Find where the given text appears and provide that cell's center as [x, y] coordinate. 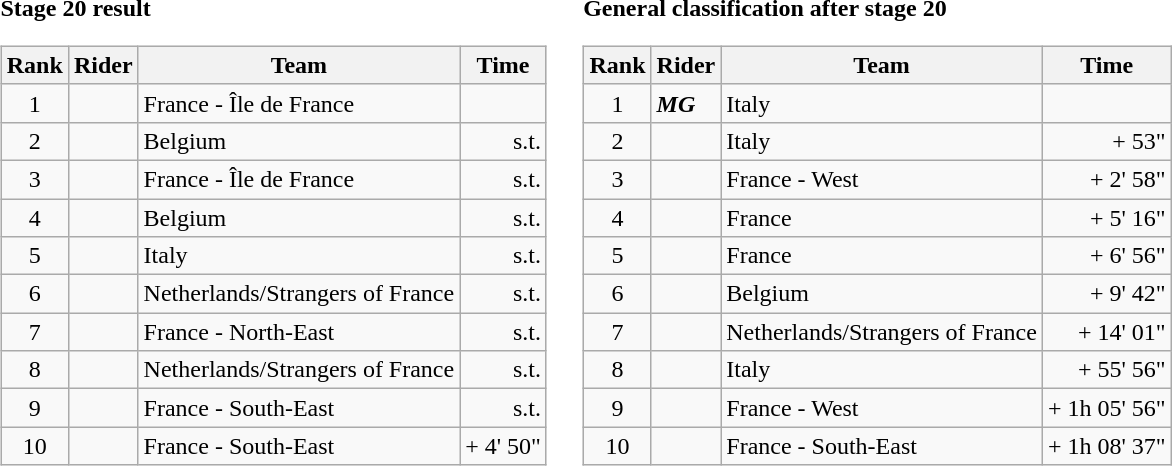
MG [686, 103]
+ 53" [1106, 141]
+ 1h 05' 56" [1106, 408]
+ 2' 58" [1106, 179]
+ 4' 50" [504, 446]
France - North-East [299, 332]
+ 1h 08' 37" [1106, 446]
+ 55' 56" [1106, 370]
+ 5' 16" [1106, 217]
+ 14' 01" [1106, 332]
+ 6' 56" [1106, 256]
+ 9' 42" [1106, 294]
